Extract the (X, Y) coordinate from the center of the cell holding the provided text.  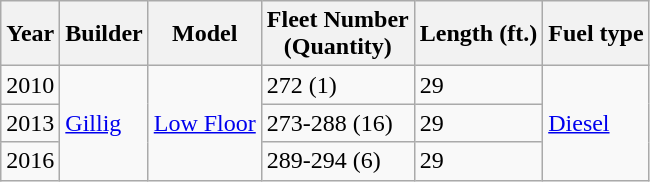
289-294 (6) (338, 161)
Gillig (104, 123)
Year (30, 34)
273-288 (16) (338, 123)
Length (ft.) (478, 34)
Builder (104, 34)
Model (204, 34)
2013 (30, 123)
Diesel (596, 123)
2016 (30, 161)
Fleet Number(Quantity) (338, 34)
272 (1) (338, 85)
Low Floor (204, 123)
2010 (30, 85)
Fuel type (596, 34)
